Locate the cell with the specified text and output its (X, Y) center coordinate. 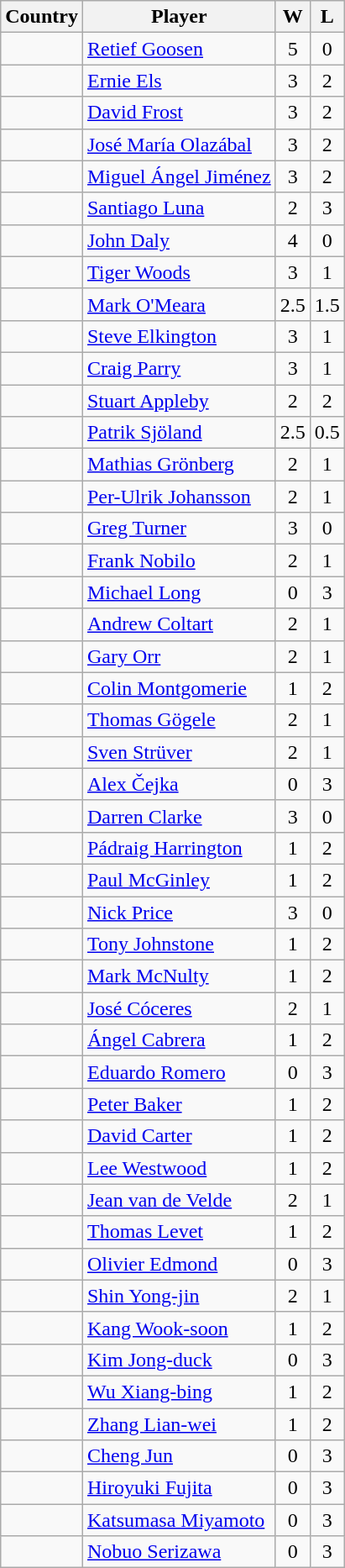
Gary Orr (179, 656)
Nobuo Serizawa (179, 1552)
Alex Čejka (179, 784)
Mark McNulty (179, 976)
José Cóceres (179, 1008)
Stuart Appleby (179, 401)
Peter Baker (179, 1104)
5 (292, 49)
Olivier Edmond (179, 1264)
Tony Johnstone (179, 944)
Mathias Grönberg (179, 465)
L (327, 17)
1.5 (327, 304)
Greg Turner (179, 529)
John Daly (179, 240)
Santiago Luna (179, 208)
Sven Strüver (179, 752)
Lee Westwood (179, 1168)
Country (42, 17)
Andrew Coltart (179, 624)
Darren Clarke (179, 816)
Colin Montgomerie (179, 688)
Per-Ulrik Johansson (179, 497)
Katsumasa Miyamoto (179, 1520)
Craig Parry (179, 368)
Frank Nobilo (179, 560)
Mark O'Meara (179, 304)
Jean van de Velde (179, 1200)
4 (292, 240)
Michael Long (179, 592)
0.5 (327, 433)
Ernie Els (179, 81)
Cheng Jun (179, 1456)
Nick Price (179, 912)
Pádraig Harrington (179, 848)
Thomas Levet (179, 1232)
Shin Yong-jin (179, 1296)
Patrik Sjöland (179, 433)
Zhang Lian-wei (179, 1424)
Eduardo Romero (179, 1072)
Kang Wook-soon (179, 1328)
Retief Goosen (179, 49)
José María Olazábal (179, 145)
David Frost (179, 113)
Ángel Cabrera (179, 1040)
W (292, 17)
Steve Elkington (179, 336)
David Carter (179, 1136)
Paul McGinley (179, 880)
Miguel Ángel Jiménez (179, 176)
Hiroyuki Fujita (179, 1488)
Player (179, 17)
Thomas Gögele (179, 720)
Wu Xiang-bing (179, 1392)
Tiger Woods (179, 272)
Kim Jong-duck (179, 1360)
